From the cell containing the given text, extract its center point as [x, y] coordinate. 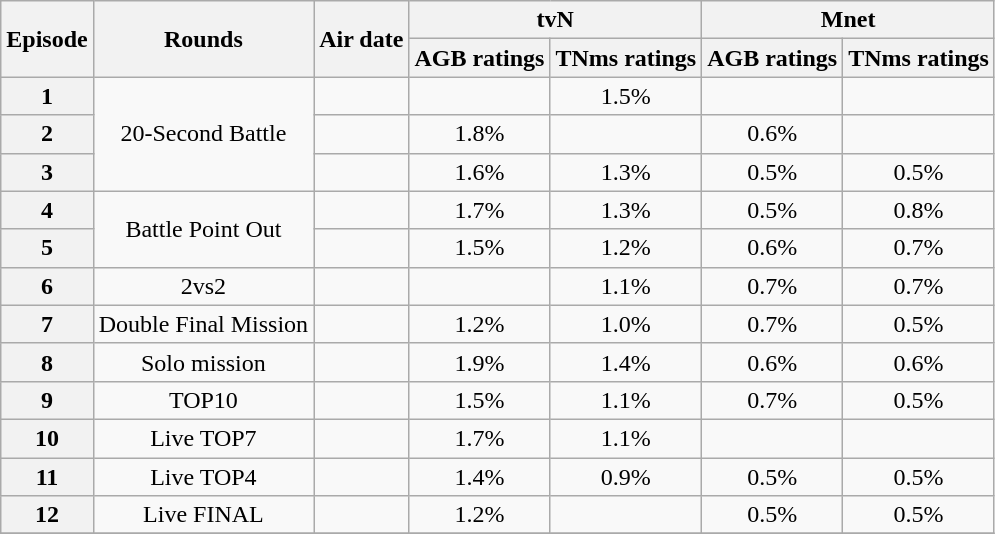
Live FINAL [203, 515]
Double Final Mission [203, 324]
1.0% [626, 324]
9 [47, 400]
Episode [47, 39]
Solo mission [203, 362]
1.9% [480, 362]
6 [47, 286]
8 [47, 362]
2 [47, 134]
2vs2 [203, 286]
3 [47, 172]
5 [47, 248]
Live TOP7 [203, 438]
Live TOP4 [203, 477]
Mnet [848, 20]
1.8% [480, 134]
0.9% [626, 477]
Battle Point Out [203, 229]
10 [47, 438]
tvN [556, 20]
7 [47, 324]
11 [47, 477]
12 [47, 515]
TOP10 [203, 400]
4 [47, 210]
0.8% [919, 210]
1.6% [480, 172]
Air date [362, 39]
Rounds [203, 39]
1 [47, 96]
20-Second Battle [203, 134]
